Extract the (X, Y) coordinate from the center of the cell holding the provided text.  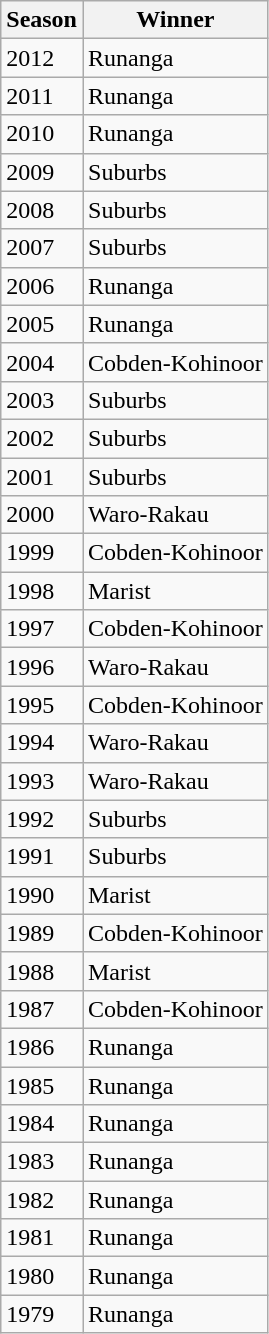
2000 (42, 515)
1984 (42, 1124)
2009 (42, 172)
1999 (42, 553)
2001 (42, 477)
Season (42, 20)
1982 (42, 1200)
2010 (42, 134)
1990 (42, 895)
1991 (42, 857)
2004 (42, 362)
1987 (42, 1009)
2011 (42, 96)
2007 (42, 248)
1996 (42, 667)
1988 (42, 971)
1985 (42, 1085)
2012 (42, 58)
2003 (42, 400)
1981 (42, 1238)
1980 (42, 1276)
2008 (42, 210)
1997 (42, 629)
1983 (42, 1162)
Winner (175, 20)
1992 (42, 819)
1995 (42, 705)
2002 (42, 438)
2006 (42, 286)
1993 (42, 781)
1989 (42, 933)
1994 (42, 743)
1998 (42, 591)
1979 (42, 1314)
2005 (42, 324)
1986 (42, 1047)
